Determine the (x, y) coordinate at the center of the cell enclosing the given text.  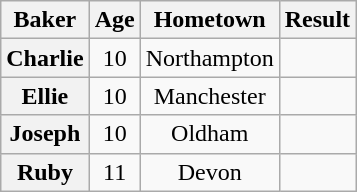
Devon (210, 172)
Joseph (45, 134)
Charlie (45, 58)
Ruby (45, 172)
Ellie (45, 96)
Oldham (210, 134)
Age (114, 20)
Hometown (210, 20)
Result (317, 20)
Baker (45, 20)
Northampton (210, 58)
11 (114, 172)
Manchester (210, 96)
